Return (X, Y) of the center of cell containing provided text 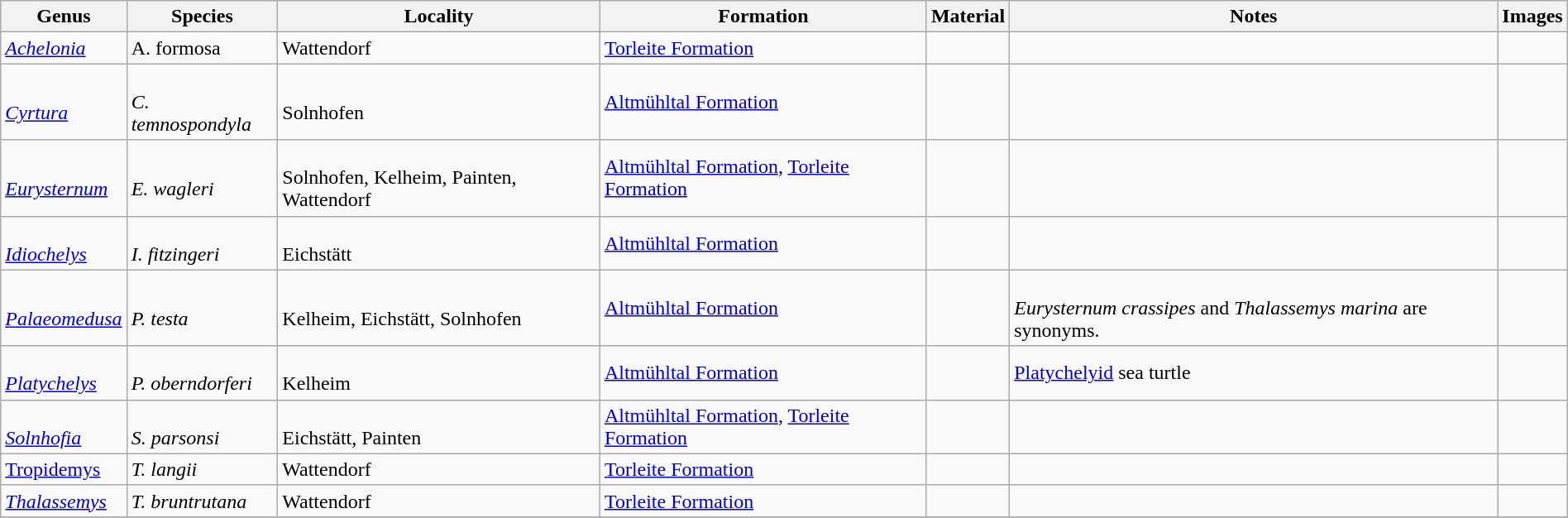
Species (202, 17)
Formation (762, 17)
I. fitzingeri (202, 243)
Thalassemys (64, 501)
A. formosa (202, 48)
Cyrtura (64, 102)
Achelonia (64, 48)
C. temnospondyla (202, 102)
Images (1532, 17)
P. oberndorferi (202, 372)
Eichstätt, Painten (439, 427)
E. wagleri (202, 178)
Eurysternum crassipes and Thalassemys marina are synonyms. (1254, 308)
Platychelyid sea turtle (1254, 372)
S. parsonsi (202, 427)
Solnhofia (64, 427)
Tropidemys (64, 469)
Material (968, 17)
P. testa (202, 308)
Palaeomedusa (64, 308)
Idiochelys (64, 243)
Eichstätt (439, 243)
Notes (1254, 17)
Kelheim (439, 372)
Solnhofen (439, 102)
Genus (64, 17)
T. langii (202, 469)
T. bruntrutana (202, 501)
Eurysternum (64, 178)
Solnhofen, Kelheim, Painten, Wattendorf (439, 178)
Locality (439, 17)
Kelheim, Eichstätt, Solnhofen (439, 308)
Platychelys (64, 372)
